Search for the cell housing the specified text and yield its [x, y] center coordinate. 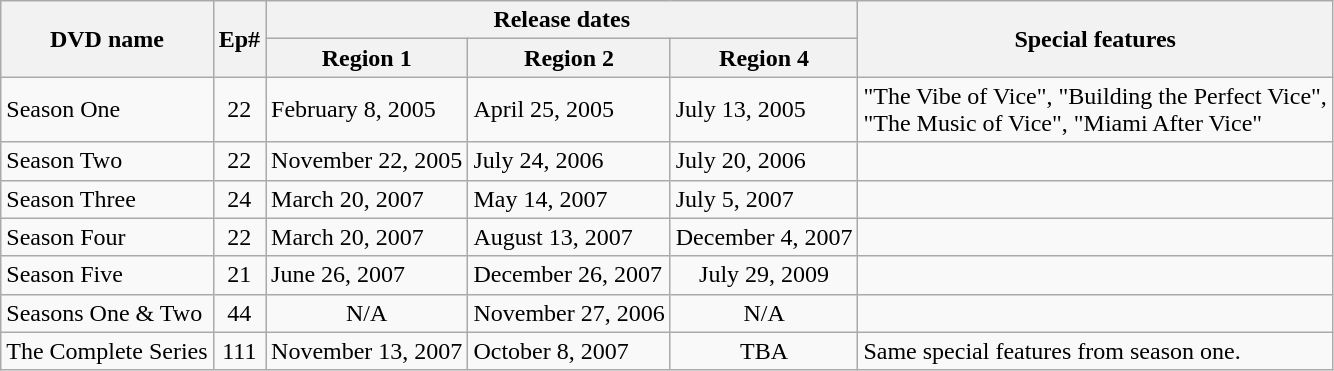
July 20, 2006 [764, 161]
Ep# [239, 39]
21 [239, 275]
"The Vibe of Vice", "Building the Perfect Vice","The Music of Vice", "Miami After Vice" [1095, 110]
Seasons One & Two [107, 313]
Season Five [107, 275]
November 27, 2006 [569, 313]
Region 2 [569, 58]
TBA [764, 351]
November 13, 2007 [367, 351]
DVD name [107, 39]
December 4, 2007 [764, 237]
Season Four [107, 237]
June 26, 2007 [367, 275]
Season Three [107, 199]
February 8, 2005 [367, 110]
Special features [1095, 39]
July 29, 2009 [764, 275]
The Complete Series [107, 351]
Region 4 [764, 58]
Same special features from season one. [1095, 351]
December 26, 2007 [569, 275]
May 14, 2007 [569, 199]
April 25, 2005 [569, 110]
44 [239, 313]
111 [239, 351]
July 13, 2005 [764, 110]
July 5, 2007 [764, 199]
Region 1 [367, 58]
August 13, 2007 [569, 237]
Season Two [107, 161]
Season One [107, 110]
Release dates [562, 20]
November 22, 2005 [367, 161]
24 [239, 199]
July 24, 2006 [569, 161]
October 8, 2007 [569, 351]
